Search for the cell housing the specified text and yield its [X, Y] center coordinate. 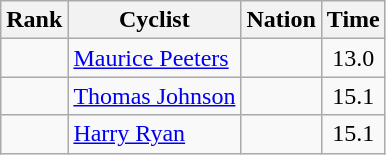
13.0 [353, 58]
Rank [34, 20]
Harry Ryan [154, 134]
Thomas Johnson [154, 96]
Maurice Peeters [154, 58]
Nation [281, 20]
Time [353, 20]
Cyclist [154, 20]
